Detect which cell encompasses the target text, then output its [X, Y] center coordinate. 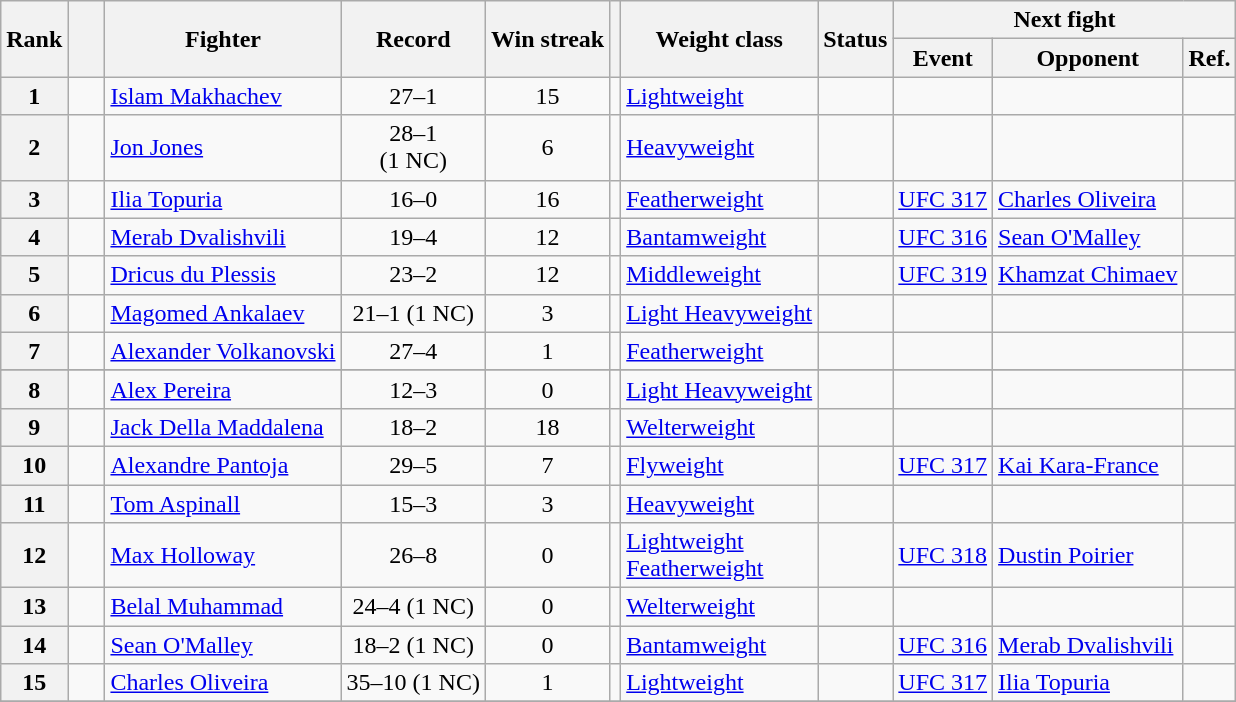
Dustin Poirier [1088, 556]
Belal Muhammad [223, 607]
Max Holloway [223, 556]
UFC 319 [943, 275]
18 [547, 427]
18–2 [413, 427]
Fighter [223, 39]
2 [34, 148]
29–5 [413, 465]
Win streak [547, 39]
Alex Pereira [223, 389]
23–2 [413, 275]
Weight class [720, 39]
Jon Jones [223, 148]
Khamzat Chimaev [1088, 275]
28–1(1 NC) [413, 148]
27–4 [413, 351]
18–2 (1 NC) [413, 645]
Ref. [1210, 58]
19–4 [413, 237]
15–3 [413, 503]
26–8 [413, 556]
Status [856, 39]
Record [413, 39]
Opponent [1088, 58]
Kai Kara-France [1088, 465]
Flyweight [720, 465]
21–1 (1 NC) [413, 313]
9 [34, 427]
Jack Della Maddalena [223, 427]
Tom Aspinall [223, 503]
LightweightFeatherweight [720, 556]
8 [34, 389]
14 [34, 645]
Event [943, 58]
35–10 (1 NC) [413, 683]
27–1 [413, 96]
11 [34, 503]
Islam Makhachev [223, 96]
12–3 [413, 389]
24–4 (1 NC) [413, 607]
10 [34, 465]
4 [34, 237]
Next fight [1064, 20]
5 [34, 275]
13 [34, 607]
UFC 318 [943, 556]
Alexandre Pantoja [223, 465]
Middleweight [720, 275]
16 [547, 199]
16–0 [413, 199]
Rank [34, 39]
Magomed Ankalaev [223, 313]
Dricus du Plessis [223, 275]
Alexander Volkanovski [223, 351]
